Detect which cell encompasses the target text, then output its (x, y) center coordinate. 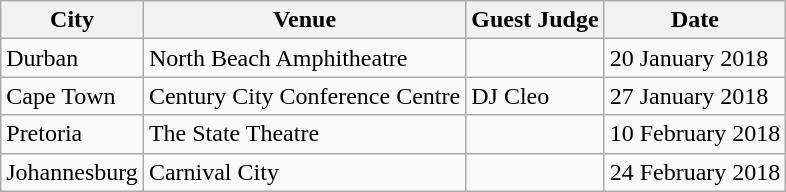
Guest Judge (535, 20)
City (72, 20)
DJ Cleo (535, 96)
20 January 2018 (695, 58)
Cape Town (72, 96)
27 January 2018 (695, 96)
The State Theatre (304, 134)
Date (695, 20)
10 February 2018 (695, 134)
Venue (304, 20)
Carnival City (304, 172)
North Beach Amphitheatre (304, 58)
Century City Conference Centre (304, 96)
Durban (72, 58)
24 February 2018 (695, 172)
Pretoria (72, 134)
Johannesburg (72, 172)
